Capture the cell that displays the provided text and extract its (X, Y) central coordinate. 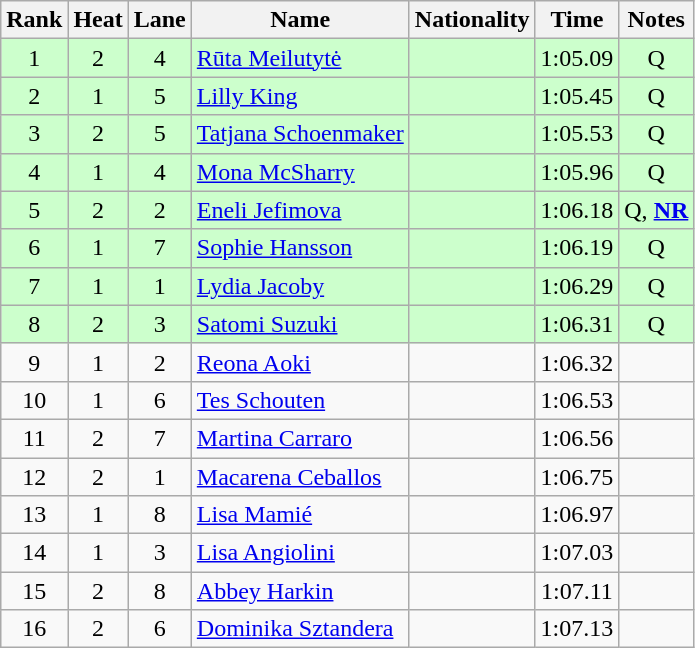
11 (34, 438)
1:07.11 (577, 591)
Time (577, 20)
10 (34, 400)
1:06.32 (577, 362)
1:05.96 (577, 172)
Rank (34, 20)
Lisa Angiolini (300, 553)
15 (34, 591)
1:06.29 (577, 286)
1:05.45 (577, 96)
Heat (98, 20)
Abbey Harkin (300, 591)
Lilly King (300, 96)
1:05.09 (577, 58)
Lydia Jacoby (300, 286)
Tatjana Schoenmaker (300, 134)
12 (34, 477)
16 (34, 629)
Notes (656, 20)
Lane (160, 20)
Reona Aoki (300, 362)
9 (34, 362)
1:05.53 (577, 134)
Sophie Hansson (300, 248)
Tes Schouten (300, 400)
1:06.56 (577, 438)
13 (34, 515)
Nationality (472, 20)
Mona McSharry (300, 172)
1:06.18 (577, 210)
1:07.03 (577, 553)
1:07.13 (577, 629)
Rūta Meilutytė (300, 58)
1:06.19 (577, 248)
Martina Carraro (300, 438)
Macarena Ceballos (300, 477)
1:06.53 (577, 400)
Q, NR (656, 210)
1:06.97 (577, 515)
1:06.31 (577, 324)
Eneli Jefimova (300, 210)
1:06.75 (577, 477)
Lisa Mamié (300, 515)
14 (34, 553)
Dominika Sztandera (300, 629)
Name (300, 20)
Satomi Suzuki (300, 324)
